From the cell containing the given text, extract its center point as [X, Y] coordinate. 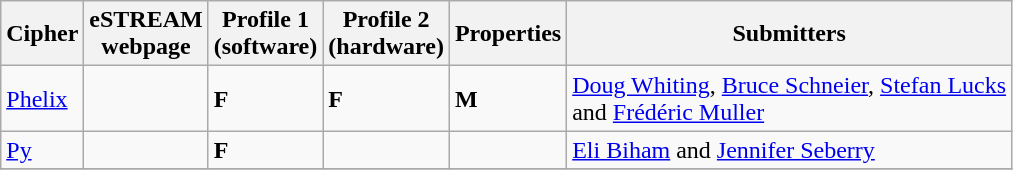
Cipher [42, 34]
M [508, 98]
eSTREAMwebpage [146, 34]
Py [42, 150]
Doug Whiting, Bruce Schneier, Stefan Lucks and Frédéric Muller [790, 98]
Profile 1(software) [266, 34]
Properties [508, 34]
Submitters [790, 34]
Phelix [42, 98]
Eli Biham and Jennifer Seberry [790, 150]
Profile 2(hardware) [386, 34]
